Determine the (X, Y) coordinate at the center of the cell enclosing the given text.  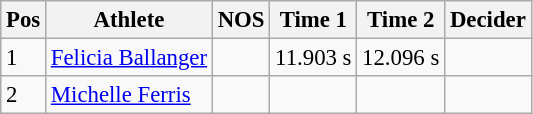
Time 1 (314, 20)
Pos (24, 20)
12.096 s (401, 58)
11.903 s (314, 58)
Felicia Ballanger (130, 58)
Decider (488, 20)
Michelle Ferris (130, 95)
NOS (240, 20)
2 (24, 95)
1 (24, 58)
Athlete (130, 20)
Time 2 (401, 20)
